Provide the [X, Y] coordinate of the cell's center where the given text is located.  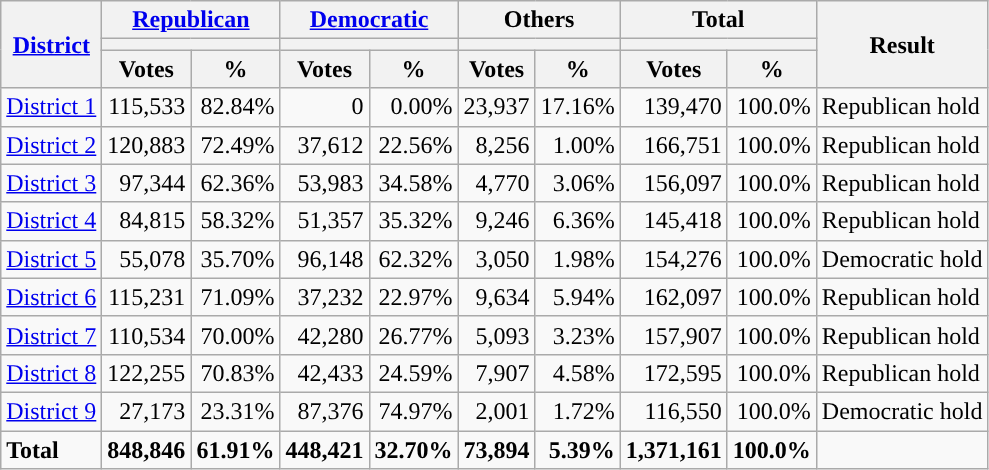
Result [902, 44]
4,770 [496, 183]
District 7 [52, 335]
73,894 [496, 449]
115,533 [146, 107]
7,907 [496, 373]
District 6 [52, 297]
62.36% [236, 183]
84,815 [146, 221]
110,534 [146, 335]
61.91% [236, 449]
1.00% [578, 145]
96,148 [324, 259]
26.77% [414, 335]
122,255 [146, 373]
72.49% [236, 145]
58.32% [236, 221]
34.58% [414, 183]
17.16% [578, 107]
848,846 [146, 449]
3.06% [578, 183]
8,256 [496, 145]
District 9 [52, 411]
154,276 [674, 259]
120,883 [146, 145]
139,470 [674, 107]
Republican [191, 20]
156,097 [674, 183]
5,093 [496, 335]
9,634 [496, 297]
70.00% [236, 335]
3.23% [578, 335]
22.97% [414, 297]
0.00% [414, 107]
448,421 [324, 449]
1,371,161 [674, 449]
Democratic [369, 20]
87,376 [324, 411]
166,751 [674, 145]
51,357 [324, 221]
District 8 [52, 373]
9,246 [496, 221]
4.58% [578, 373]
35.70% [236, 259]
97,344 [146, 183]
27,173 [146, 411]
23,937 [496, 107]
District 5 [52, 259]
24.59% [414, 373]
1.72% [578, 411]
37,232 [324, 297]
5.94% [578, 297]
District [52, 44]
22.56% [414, 145]
32.70% [414, 449]
42,280 [324, 335]
115,231 [146, 297]
42,433 [324, 373]
1.98% [578, 259]
70.83% [236, 373]
74.97% [414, 411]
53,983 [324, 183]
172,595 [674, 373]
145,418 [674, 221]
District 1 [52, 107]
2,001 [496, 411]
0 [324, 107]
23.31% [236, 411]
District 4 [52, 221]
71.09% [236, 297]
Others [539, 20]
157,907 [674, 335]
6.36% [578, 221]
82.84% [236, 107]
162,097 [674, 297]
62.32% [414, 259]
35.32% [414, 221]
116,550 [674, 411]
District 2 [52, 145]
5.39% [578, 449]
District 3 [52, 183]
3,050 [496, 259]
37,612 [324, 145]
55,078 [146, 259]
